Capture the cell that displays the provided text and extract its [X, Y] central coordinate. 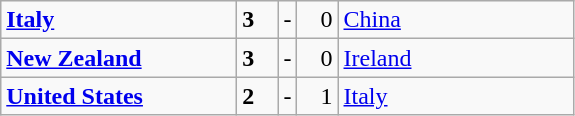
2 [258, 96]
Ireland [456, 58]
United States [119, 96]
1 [318, 96]
China [456, 20]
New Zealand [119, 58]
